Return [x, y] of the center of cell containing provided text 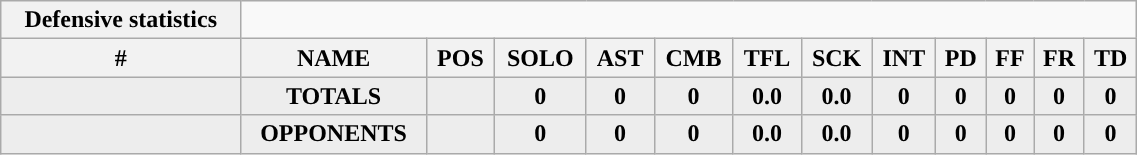
POS [460, 58]
NAME [334, 58]
PD [960, 58]
OPPONENTS [334, 134]
TD [1110, 58]
SCK [836, 58]
AST [620, 58]
INT [904, 58]
TFL [767, 58]
CMB [694, 58]
# [121, 58]
SOLO [540, 58]
FF [1010, 58]
FR [1060, 58]
TOTALS [334, 96]
Defensive statistics [121, 20]
